Return [x, y] of the center of cell containing provided text 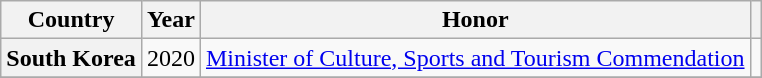
Country [72, 20]
Minister of Culture, Sports and Tourism Commendation [475, 58]
2020 [170, 58]
South Korea [72, 58]
Year [170, 20]
Honor [475, 20]
